Provide the [X, Y] coordinate of the cell's center where the given text is located.  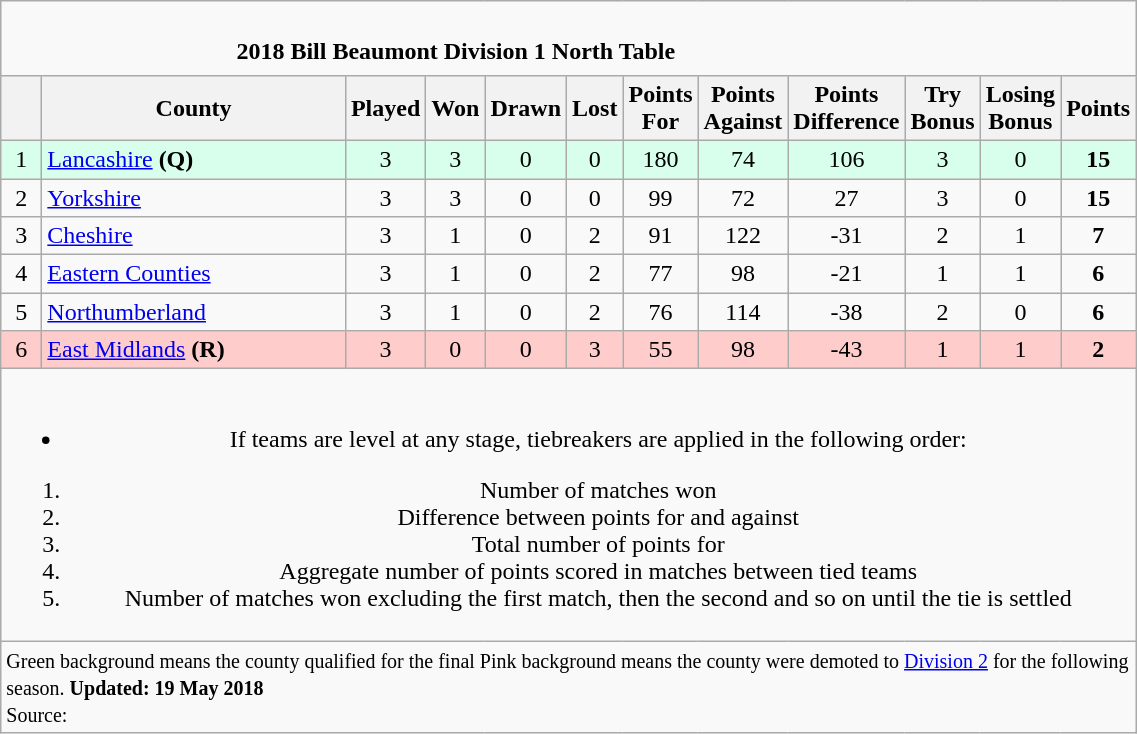
Points [1098, 108]
91 [660, 236]
180 [660, 159]
Eastern Counties [194, 274]
77 [660, 274]
114 [743, 312]
76 [660, 312]
Points For [660, 108]
55 [660, 350]
122 [743, 236]
-38 [846, 312]
East Midlands (R) [194, 350]
7 [1098, 236]
Yorkshire [194, 197]
-31 [846, 236]
Lancashire (Q) [194, 159]
Played [385, 108]
4 [22, 274]
74 [743, 159]
Northumberland [194, 312]
Drawn [526, 108]
-21 [846, 274]
99 [660, 197]
Lost [595, 108]
5 [22, 312]
106 [846, 159]
Points Difference [846, 108]
Cheshire [194, 236]
Try Bonus [942, 108]
Losing Bonus [1020, 108]
27 [846, 197]
72 [743, 197]
Won [456, 108]
County [194, 108]
-43 [846, 350]
Points Against [743, 108]
